Provide the (X, Y) coordinate of the cell's center where the given text is located.  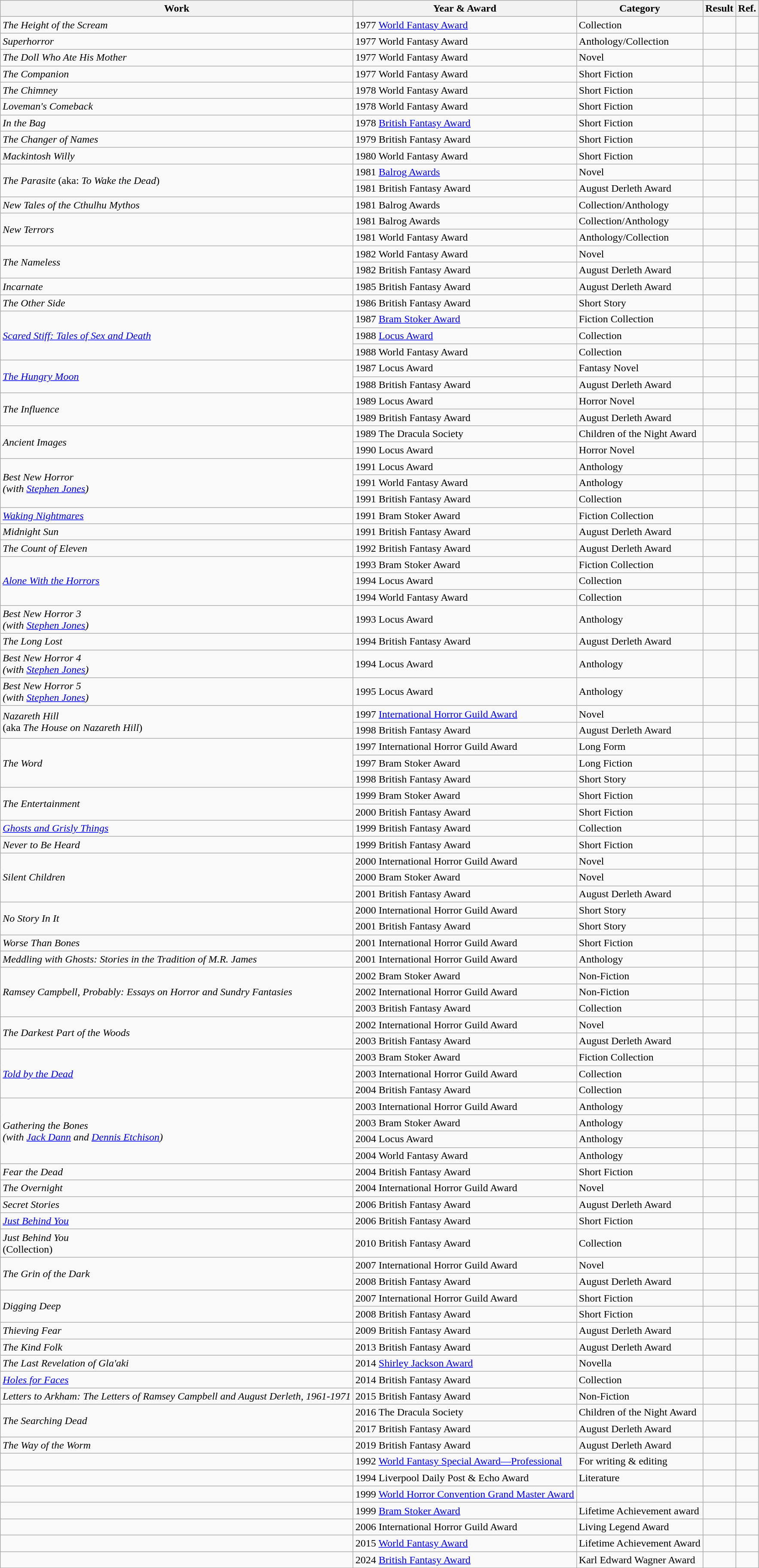
Loveman's Comeback (177, 107)
Living Legend Award (640, 1527)
Waking Nightmares (177, 516)
1989 British Fantasy Award (465, 417)
Ref. (747, 9)
The Long Lost (177, 642)
1985 British Fantasy Award (465, 287)
2000 British Fantasy Award (465, 812)
New Terrors (177, 229)
2016 The Dracula Society (465, 1412)
1999 World Horror Convention Grand Master Award (465, 1494)
2006 International Horror Guild Award (465, 1527)
1997 Bram Stoker Award (465, 763)
The Darkest Part of the Woods (177, 1033)
Literature (640, 1478)
1981 British Fantasy Award (465, 188)
Ancient Images (177, 442)
2010 British Fantasy Award (465, 1243)
2014 Shirley Jackson Award (465, 1363)
Never to Be Heard (177, 845)
2002 Bram Stoker Award (465, 975)
The Grin of the Dark (177, 1273)
1982 World Fantasy Award (465, 254)
1982 British Fantasy Award (465, 270)
Best New Horror 5(with Stephen Jones) (177, 692)
Told by the Dead (177, 1074)
Midnight Sun (177, 532)
1979 British Fantasy Award (465, 139)
1991 Locus Award (465, 466)
2024 British Fantasy Award (465, 1559)
Fantasy Novel (640, 368)
1995 Locus Award (465, 692)
1988 British Fantasy Award (465, 385)
In the Bag (177, 123)
The Word (177, 763)
Novella (640, 1363)
1986 British Fantasy Award (465, 303)
The Searching Dead (177, 1421)
The Overnight (177, 1188)
Result (719, 9)
2000 Bram Stoker Award (465, 877)
1993 Bram Stoker Award (465, 565)
Just Behind You(Collection) (177, 1243)
1992 World Fantasy Special Award—Professional (465, 1461)
Best New Horror 4(with Stephen Jones) (177, 663)
Lifetime Achievement award (640, 1510)
2015 British Fantasy Award (465, 1396)
Work (177, 9)
The Last Revelation of Gla'aki (177, 1363)
The Nameless (177, 262)
The Hungry Moon (177, 376)
2015 World Fantasy Award (465, 1543)
The Companion (177, 74)
Fear the Dead (177, 1172)
Category (640, 9)
1993 Locus Award (465, 620)
Gathering the Bones(with Jack Dann and Dennis Etchison) (177, 1131)
Year & Award (465, 9)
Holes for Faces (177, 1380)
Letters to Arkham: The Letters of Ramsey Campbell and August Derleth, 1961-1971 (177, 1396)
1994 British Fantasy Award (465, 642)
The Way of the Worm (177, 1445)
Silent Children (177, 877)
Mackintosh Willy (177, 156)
1991 World Fantasy Award (465, 483)
New Tales of the Cthulhu Mythos (177, 205)
1980 World Fantasy Award (465, 156)
Superhorror (177, 41)
The Height of the Scream (177, 25)
2004 World Fantasy Award (465, 1155)
The Changer of Names (177, 139)
Best New Horror 3(with Stephen Jones) (177, 620)
The Doll Who Ate His Mother (177, 58)
2004 International Horror Guild Award (465, 1188)
Karl Edward Wagner Award (640, 1559)
The Parasite (aka: To Wake the Dead) (177, 180)
Secret Stories (177, 1204)
Long Fiction (640, 763)
Meddling with Ghosts: Stories in the Tradition of M.R. James (177, 959)
Just Behind You (177, 1221)
The Kind Folk (177, 1347)
1978 British Fantasy Award (465, 123)
Nazareth Hill(aka The House on Nazareth Hill) (177, 722)
Digging Deep (177, 1306)
2014 British Fantasy Award (465, 1380)
2009 British Fantasy Award (465, 1331)
1988 Locus Award (465, 336)
The Other Side (177, 303)
Scared Stiff: Tales of Sex and Death (177, 336)
1981 World Fantasy Award (465, 238)
The Count of Eleven (177, 548)
Worse Than Bones (177, 943)
Ramsey Campbell, Probably: Essays on Horror and Sundry Fantasies (177, 992)
1987 Bram Stoker Award (465, 319)
Incarnate (177, 287)
1992 British Fantasy Award (465, 548)
1990 Locus Award (465, 450)
For writing & editing (640, 1461)
Thieving Fear (177, 1331)
Ghosts and Grisly Things (177, 828)
The Chimney (177, 90)
1989 Locus Award (465, 401)
1994 Liverpool Daily Post & Echo Award (465, 1478)
2019 British Fantasy Award (465, 1445)
Alone With the Horrors (177, 581)
The Entertainment (177, 804)
No Story In It (177, 918)
2017 British Fantasy Award (465, 1429)
Long Form (640, 746)
Best New Horror(with Stephen Jones) (177, 483)
The Influence (177, 409)
1994 World Fantasy Award (465, 597)
Lifetime Achievement Award (640, 1543)
1988 World Fantasy Award (465, 352)
1991 Bram Stoker Award (465, 516)
1989 The Dracula Society (465, 434)
2004 Locus Award (465, 1139)
1987 Locus Award (465, 368)
2013 British Fantasy Award (465, 1347)
